Scan for the cell matching the given text and deliver its [x, y] coordinate at center. 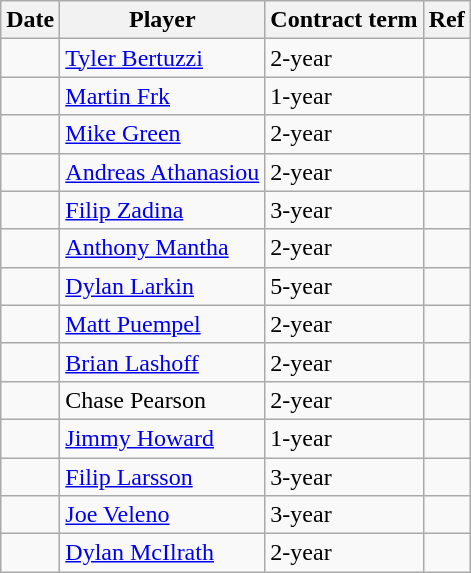
Filip Larsson [162, 477]
Brian Lashoff [162, 362]
Mike Green [162, 134]
Player [162, 20]
Dylan Larkin [162, 286]
Jimmy Howard [162, 438]
Chase Pearson [162, 400]
5-year [344, 286]
Tyler Bertuzzi [162, 58]
Andreas Athanasiou [162, 172]
Joe Veleno [162, 515]
Anthony Mantha [162, 248]
Dylan McIlrath [162, 553]
Martin Frk [162, 96]
Contract term [344, 20]
Ref [446, 20]
Date [30, 20]
Matt Puempel [162, 324]
Filip Zadina [162, 210]
